Capture the cell that displays the provided text and extract its [X, Y] central coordinate. 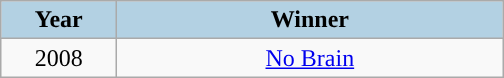
2008 [59, 58]
Year [59, 20]
No Brain [310, 58]
Winner [310, 20]
